Extract the [X, Y] coordinate from the center of the cell holding the provided text.  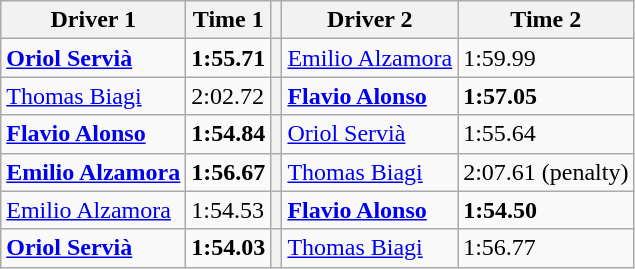
Time 2 [546, 20]
2:07.61 (penalty) [546, 172]
1:54.03 [228, 248]
1:54.50 [546, 210]
1:55.71 [228, 58]
Time 1 [228, 20]
1:55.64 [546, 134]
2:02.72 [228, 96]
1:54.53 [228, 210]
1:56.77 [546, 248]
1:59.99 [546, 58]
1:57.05 [546, 96]
1:54.84 [228, 134]
Driver 1 [94, 20]
Driver 2 [370, 20]
1:56.67 [228, 172]
